Output the (X, Y) coordinate of the center of the cell containing the given text.  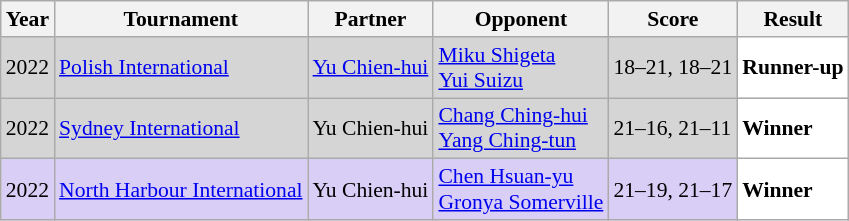
Partner (371, 19)
21–16, 21–11 (672, 128)
Polish International (181, 68)
Miku Shigeta Yui Suizu (520, 68)
Result (792, 19)
Chang Ching-hui Yang Ching-tun (520, 128)
Sydney International (181, 128)
Opponent (520, 19)
North Harbour International (181, 190)
Tournament (181, 19)
Score (672, 19)
21–19, 21–17 (672, 190)
Year (28, 19)
Runner-up (792, 68)
Chen Hsuan-yu Gronya Somerville (520, 190)
18–21, 18–21 (672, 68)
